Extract the [x, y] coordinate from the center of the cell holding the provided text.  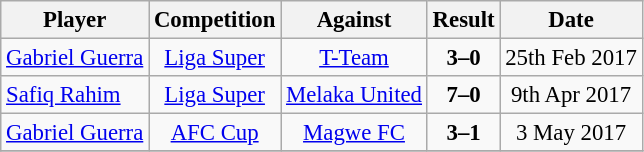
25th Feb 2017 [571, 58]
Result [464, 20]
3–0 [464, 58]
Player [75, 20]
T-Team [354, 58]
Against [354, 20]
AFC Cup [215, 133]
Competition [215, 20]
Date [571, 20]
Safiq Rahim [75, 95]
7–0 [464, 95]
9th Apr 2017 [571, 95]
3–1 [464, 133]
Melaka United [354, 95]
Magwe FC [354, 133]
3 May 2017 [571, 133]
